Return the [x, y] coordinate for the center point of the cell that contains the specified text.  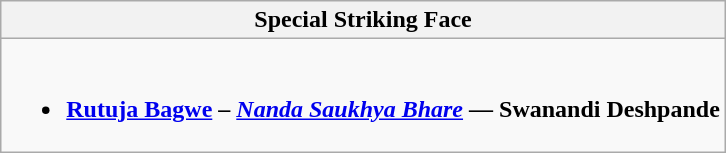
Special Striking Face [364, 20]
Rutuja Bagwe – Nanda Saukhya Bhare — Swanandi Deshpande [364, 96]
